Extract the (X, Y) coordinate from the center of the cell holding the provided text.  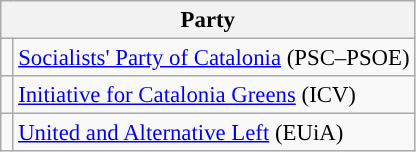
Party (208, 20)
Initiative for Catalonia Greens (ICV) (214, 95)
United and Alternative Left (EUiA) (214, 133)
Socialists' Party of Catalonia (PSC–PSOE) (214, 58)
